Identify which cell holds the provided text, then report its (X, Y) central coordinate. 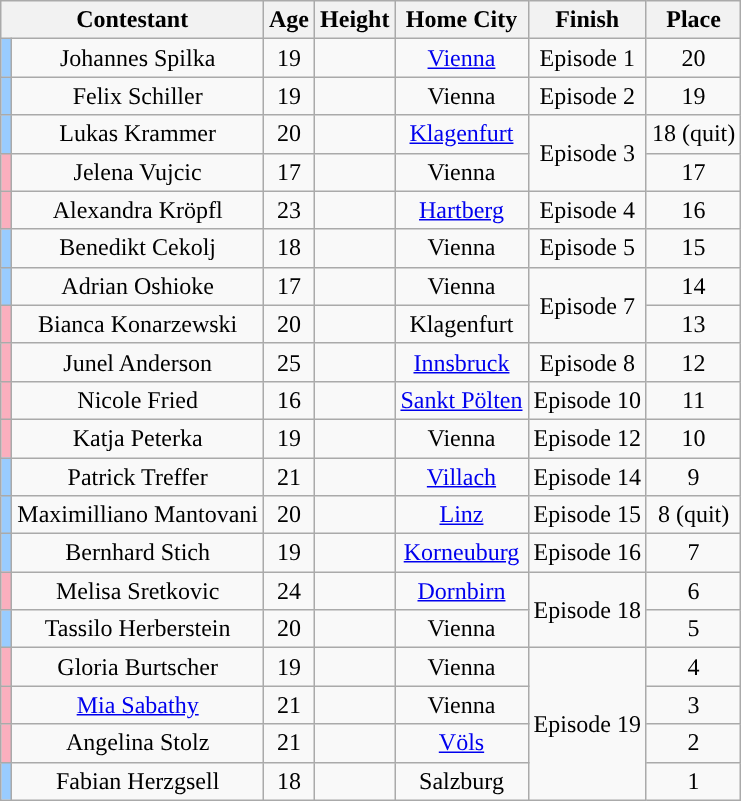
25 (290, 362)
Episode 16 (587, 553)
12 (693, 362)
Episode 5 (587, 248)
4 (693, 667)
Tassilo Herberstein (138, 629)
3 (693, 705)
Salzburg (462, 781)
Bernhard Stich (138, 553)
Junel Anderson (138, 362)
Episode 7 (587, 305)
Dornbirn (462, 591)
Angelina Stolz (138, 743)
Alexandra Kröpfl (138, 210)
Sankt Pölten (462, 400)
Finish (587, 20)
Home City (462, 20)
10 (693, 438)
Jelena Vujcic (138, 172)
15 (693, 248)
Johannes Spilka (138, 58)
Gloria Burtscher (138, 667)
Episode 1 (587, 58)
9 (693, 477)
Patrick Treffer (138, 477)
Melisa Sretkovic (138, 591)
Episode 8 (587, 362)
23 (290, 210)
Völs (462, 743)
Katja Peterka (138, 438)
2 (693, 743)
Maximilliano Mantovani (138, 515)
Innsbruck (462, 362)
13 (693, 324)
1 (693, 781)
14 (693, 286)
7 (693, 553)
Episode 4 (587, 210)
Bianca Konarzewski (138, 324)
Episode 18 (587, 610)
Lukas Krammer (138, 134)
8 (quit) (693, 515)
Age (290, 20)
Episode 2 (587, 96)
Nicole Fried (138, 400)
11 (693, 400)
Felix Schiller (138, 96)
5 (693, 629)
Benedikt Cekolj (138, 248)
18 (quit) (693, 134)
Episode 15 (587, 515)
Episode 12 (587, 438)
Mia Sabathy (138, 705)
Adrian Oshioke (138, 286)
Height (355, 20)
Korneuburg (462, 553)
Villach (462, 477)
Episode 3 (587, 153)
Fabian Herzgsell (138, 781)
Episode 14 (587, 477)
Contestant (132, 20)
Episode 19 (587, 724)
Place (693, 20)
6 (693, 591)
24 (290, 591)
Hartberg (462, 210)
Linz (462, 515)
Episode 10 (587, 400)
